Find where the given text appears and provide that cell's center as (X, Y) coordinate. 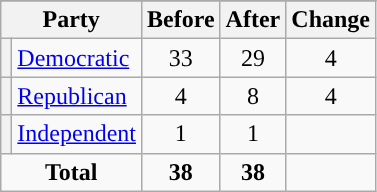
Party (72, 20)
Change (331, 20)
After (253, 20)
33 (180, 58)
29 (253, 58)
8 (253, 96)
Independent (77, 134)
Republican (77, 96)
Total (72, 172)
Democratic (77, 58)
Before (180, 20)
